Pinpoint the cell where the given text exists, returning its (X, Y) midpoint coordinate. 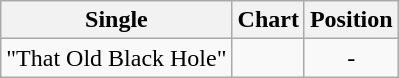
Chart (268, 20)
Single (116, 20)
"That Old Black Hole" (116, 58)
- (351, 58)
Position (351, 20)
